Identify which cell holds the provided text, then report its (X, Y) central coordinate. 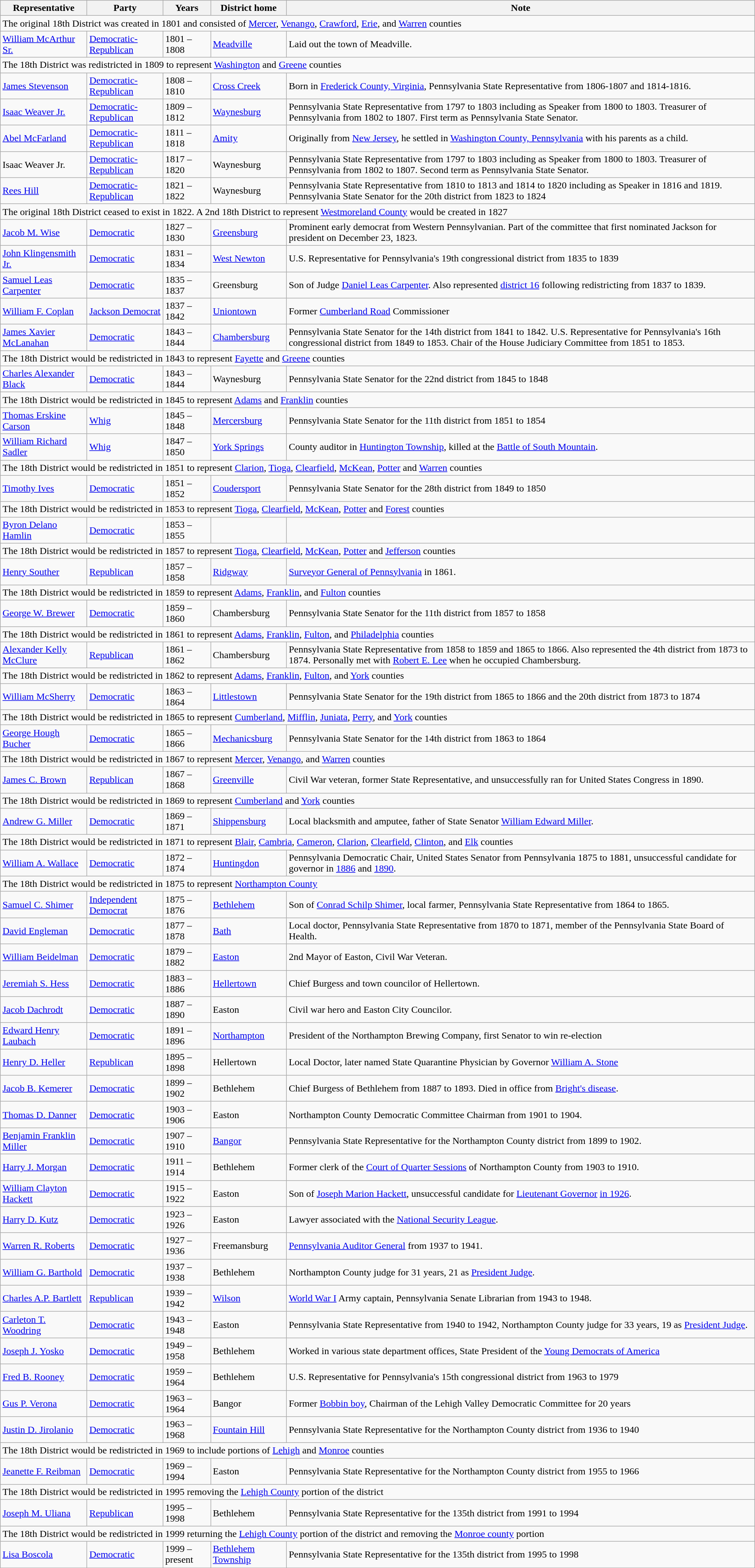
Prominent early democrat from Western Pennsylvanian. Part of the committee that first nominated Jackson for president on December 23, 1823. (520, 232)
1995 – 1998 (187, 1513)
Harry D. Kutz (44, 1219)
William McSherry (44, 696)
The 18th District would be redistricted in 1845 to represent Adams and Franklin counties (377, 400)
James C. Brown (44, 780)
George Hough Bucher (44, 738)
Uniontown (248, 312)
William Beidelman (44, 957)
Mercersburg (248, 420)
1937 – 1938 (187, 1272)
Son of Conrad Schilp Shimer, local farmer, Pennsylvania State Representative from 1864 to 1865. (520, 905)
Charles Alexander Black (44, 379)
Alexander Kelly McClure (44, 655)
William Richard Sadler (44, 447)
1891 – 1896 (187, 1036)
Coudersport (248, 488)
District home (248, 8)
1883 – 1886 (187, 983)
Originally from New Jersey, he settled in Washington County, Pennsylvania with his parents as a child. (520, 138)
1801 – 1808 (187, 44)
The 18th District would be redistricted in 1999 returning the Lehigh County portion of the district and removing the Monroe county portion (377, 1534)
1817 – 1820 (187, 165)
1963 – 1968 (187, 1430)
1943 – 1948 (187, 1324)
World War I Army captain, Pennsylvania Senate Librarian from 1943 to 1948. (520, 1298)
1847 – 1850 (187, 447)
William G. Barthold (44, 1272)
1867 – 1868 (187, 780)
Fountain Hill (248, 1430)
1859 – 1860 (187, 613)
The 18th District was redistricted in 1809 to represent Washington and Greene counties (377, 65)
1907 – 1910 (187, 1141)
Ridgway (248, 571)
Huntingdon (248, 863)
Pennsylvania State Senator for the 28th district from 1849 to 1850 (520, 488)
Pennsylvania State Representative for the Northampton County district from 1955 to 1966 (520, 1471)
The 18th District would be redistricted in 1861 to represent Adams, Franklin, Fulton, and Philadelphia counties (377, 634)
U.S. Representative for Pennsylvania's 15th congressional district from 1963 to 1979 (520, 1377)
1903 – 1906 (187, 1114)
1869 – 1871 (187, 822)
Samuel C. Shimer (44, 905)
Littlestown (248, 696)
1857 – 1858 (187, 571)
U.S. Representative for Pennsylvania's 19th congressional district from 1835 to 1839 (520, 258)
Northampton County judge for 31 years, 21 as President Judge. (520, 1272)
The 18th District would be redistricted in 1969 to include portions of Lehigh and Monroe counties (377, 1451)
The 18th District would be redistricted in 1865 to represent Cumberland, Mifflin, Juniata, Perry, and York counties (377, 717)
1959 – 1964 (187, 1377)
Civil war hero and Easton City Councilor. (520, 1010)
Harry J. Morgan (44, 1167)
1911 – 1914 (187, 1167)
Born in Frederick County, Virginia, Pennsylvania State Representative from 1806-1807 and 1814-1816. (520, 86)
Charles A.P. Bartlett (44, 1298)
Cross Creek (248, 86)
1899 – 1902 (187, 1089)
1835 – 1837 (187, 285)
1963 – 1964 (187, 1403)
1915 – 1922 (187, 1194)
West Newton (248, 258)
Former clerk of the Court of Quarter Sessions of Northampton County from 1903 to 1910. (520, 1167)
Jeremiah S. Hess (44, 983)
Son of Judge Daniel Leas Carpenter. Also represented district 16 following redistricting from 1837 to 1839. (520, 285)
The original 18th District was created in 1801 and consisted of Mercer, Venango, Crawford, Erie, and Warren counties (377, 23)
Thomas Erskine Carson (44, 420)
1879 – 1882 (187, 957)
Pennsylvania Democratic Chair, United States Senator from Pennsylvania 1875 to 1881, unsuccessful candidate for governor in 1886 and 1890. (520, 863)
1887 – 1890 (187, 1010)
Former Cumberland Road Commissioner (520, 312)
1808 – 1810 (187, 86)
Local blacksmith and amputee, father of State Senator William Edward Miller. (520, 822)
2nd Mayor of Easton, Civil War Veteran. (520, 957)
1811 – 1818 (187, 138)
York Springs (248, 447)
Pennsylvania State Senator for the 11th district from 1851 to 1854 (520, 420)
Jacob M. Wise (44, 232)
1923 – 1926 (187, 1219)
Samuel Leas Carpenter (44, 285)
1999 – present (187, 1554)
Amity (248, 138)
1821 – 1822 (187, 190)
Civil War veteran, former State Representative, and unsuccessfully ran for United States Congress in 1890. (520, 780)
President of the Northampton Brewing Company, first Senator to win re-election (520, 1036)
Local Doctor, later named State Quarantine Physician by Governor William A. Stone (520, 1062)
Pennsylvania State Representative from 1940 to 1942, Northampton County judge for 33 years, 19 as President Judge. (520, 1324)
Edward Henry Laubach (44, 1036)
County auditor in Huntington Township, killed at the Battle of South Mountain. (520, 447)
Former Bobbin boy, Chairman of the Lehigh Valley Democratic Committee for 20 years (520, 1403)
Greenville (248, 780)
1875 – 1876 (187, 905)
George W. Brewer (44, 613)
1939 – 1942 (187, 1298)
Pennsylvania State Senator for the 14th district from 1863 to 1864 (520, 738)
Pennsylvania State Representative for the 135th district from 1995 to 1998 (520, 1554)
Representative (44, 8)
William A. Wallace (44, 863)
1949 – 1958 (187, 1351)
1861 – 1862 (187, 655)
The 18th District would be redistricted in 1862 to represent Adams, Franklin, Fulton, and York counties (377, 676)
William Clayton Hackett (44, 1194)
William F. Coplan (44, 312)
Years (187, 8)
The 18th District would be redistricted in 1843 to represent Fayette and Greene counties (377, 358)
James Xavier McLanahan (44, 337)
The 18th District would be redistricted in 1859 to represent Adams, Franklin, and Fulton counties (377, 592)
Northampton County Democratic Committee Chairman from 1901 to 1904. (520, 1114)
Jackson Democrat (125, 312)
Jacob Dachrodt (44, 1010)
Bath (248, 930)
Pennsylvania State Senator for the 11th district from 1857 to 1858 (520, 613)
Timothy Ives (44, 488)
David Engleman (44, 930)
The 18th District would be redistricted in 1867 to represent Mercer, Venango, and Warren counties (377, 759)
Rees Hill (44, 190)
Fred B. Rooney (44, 1377)
The original 18th District ceased to exist in 1822. A 2nd 18th District to represent Westmoreland County would be created in 1827 (377, 211)
Meadville (248, 44)
Justin D. Jirolanio (44, 1430)
1827 – 1830 (187, 232)
Worked in various state department offices, State President of the Young Democrats of America (520, 1351)
Joseph J. Yosko (44, 1351)
1837 – 1842 (187, 312)
Abel McFarland (44, 138)
Pennsylvania Auditor General from 1937 to 1941. (520, 1246)
Lawyer associated with the National Security League. (520, 1219)
1853 – 1855 (187, 530)
1969 – 1994 (187, 1471)
Henry D. Heller (44, 1062)
Henry Souther (44, 571)
Pennsylvania State Senator for the 22nd district from 1845 to 1848 (520, 379)
Benjamin Franklin Miller (44, 1141)
William McArthur Sr. (44, 44)
Laid out the town of Meadville. (520, 44)
Northampton (248, 1036)
The 18th District would be redistricted in 1853 to represent Tioga, Clearfield, McKean, Potter and Forest counties (377, 509)
The 18th District would be redistricted in 1869 to represent Cumberland and York counties (377, 801)
Thomas D. Danner (44, 1114)
Pennsylvania State Representative for the 135th district from 1991 to 1994 (520, 1513)
Son of Joseph Marion Hackett, unsuccessful candidate for Lieutenant Governor in 1926. (520, 1194)
Chief Burgess of Bethlehem from 1887 to 1893. Died in office from Bright's disease. (520, 1089)
Byron Delano Hamlin (44, 530)
The 18th District would be redistricted in 1851 to represent Clarion, Tioga, Clearfield, McKean, Potter and Warren counties (377, 468)
Note (520, 8)
Pennsylvania State Representative for the Northampton County district from 1899 to 1902. (520, 1141)
Gus P. Verona (44, 1403)
1809 – 1812 (187, 112)
Andrew G. Miller (44, 822)
Party (125, 8)
Lisa Boscola (44, 1554)
Pennsylvania State Representative for the Northampton County district from 1936 to 1940 (520, 1430)
Joseph M. Uliana (44, 1513)
Shippensburg (248, 822)
John Klingensmith Jr. (44, 258)
1877 – 1878 (187, 930)
The 18th District would be redistricted in 1875 to represent Northampton County (377, 884)
Jeanette F. Reibman (44, 1471)
1831 – 1834 (187, 258)
1927 – 1936 (187, 1246)
The 18th District would be redistricted in 1871 to represent Blair, Cambria, Cameron, Clarion, Clearfield, Clinton, and Elk counties (377, 842)
The 18th District would be redistricted in 1857 to represent Tioga, Clearfield, McKean, Potter and Jefferson counties (377, 551)
Chief Burgess and town councilor of Hellertown. (520, 983)
Freemansburg (248, 1246)
Carleton T. Woodring (44, 1324)
Surveyor General of Pennsylvania in 1861. (520, 571)
Independent Democrat (125, 905)
1872 – 1874 (187, 863)
1845 – 1848 (187, 420)
Pennsylvania State Senator for the 19th district from 1865 to 1866 and the 20th district from 1873 to 1874 (520, 696)
Warren R. Roberts (44, 1246)
Bethlehem Township (248, 1554)
Jacob B. Kemerer (44, 1089)
1851 – 1852 (187, 488)
The 18th District would be redistricted in 1995 removing the Lehigh County portion of the district (377, 1492)
1863 – 1864 (187, 696)
1895 – 1898 (187, 1062)
1865 – 1866 (187, 738)
Local doctor, Pennsylvania State Representative from 1870 to 1871, member of the Pennsylvania State Board of Health. (520, 930)
Mechanicsburg (248, 738)
James Stevenson (44, 86)
Wilson (248, 1298)
